Extract the (x, y) coordinate from the center of the cell holding the provided text.  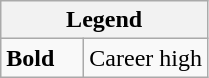
Career high (146, 58)
Bold (42, 58)
Legend (104, 20)
